Return the (X, Y) coordinate for the center point of the cell that contains the specified text.  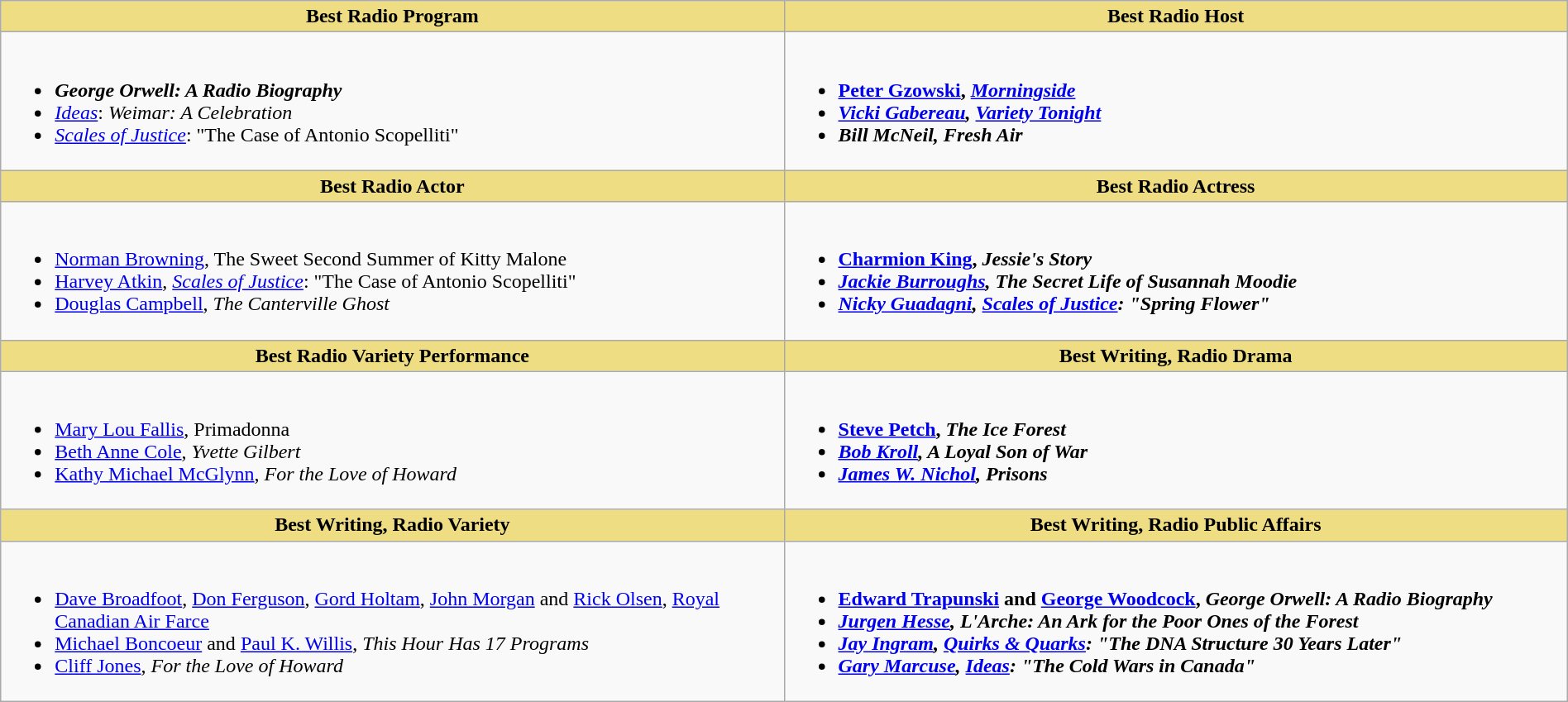
Best Writing, Radio Variety (392, 525)
Best Radio Actress (1176, 186)
Steve Petch, The Ice ForestBob Kroll, A Loyal Son of WarJames W. Nichol, Prisons (1176, 440)
Best Radio Host (1176, 17)
Peter Gzowski, MorningsideVicki Gabereau, Variety TonightBill McNeil, Fresh Air (1176, 101)
Best Radio Actor (392, 186)
Best Radio Variety Performance (392, 356)
George Orwell: A Radio BiographyIdeas: Weimar: A CelebrationScales of Justice: "The Case of Antonio Scopelliti" (392, 101)
Mary Lou Fallis, PrimadonnaBeth Anne Cole, Yvette GilbertKathy Michael McGlynn, For the Love of Howard (392, 440)
Best Radio Program (392, 17)
Charmion King, Jessie's StoryJackie Burroughs, The Secret Life of Susannah MoodieNicky Guadagni, Scales of Justice: "Spring Flower" (1176, 271)
Best Writing, Radio Public Affairs (1176, 525)
Best Writing, Radio Drama (1176, 356)
